Search for the cell housing the specified text and yield its [x, y] center coordinate. 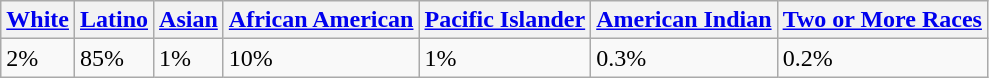
0.3% [684, 58]
Latino [114, 20]
White [38, 20]
10% [321, 58]
85% [114, 58]
American Indian [684, 20]
African American [321, 20]
2% [38, 58]
Pacific Islander [505, 20]
Asian [189, 20]
Two or More Races [882, 20]
0.2% [882, 58]
